Locate the cell with the specified text and output its [X, Y] center coordinate. 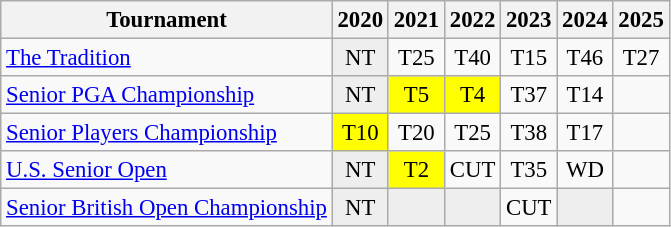
WD [585, 170]
2022 [472, 20]
T15 [529, 58]
2023 [529, 20]
2025 [641, 20]
T10 [360, 133]
T27 [641, 58]
T20 [416, 133]
Senior British Open Championship [166, 208]
The Tradition [166, 58]
T40 [472, 58]
T2 [416, 170]
Senior Players Championship [166, 133]
T14 [585, 95]
T4 [472, 95]
T5 [416, 95]
2020 [360, 20]
T17 [585, 133]
U.S. Senior Open [166, 170]
Senior PGA Championship [166, 95]
T35 [529, 170]
T46 [585, 58]
2021 [416, 20]
T37 [529, 95]
T38 [529, 133]
Tournament [166, 20]
2024 [585, 20]
